Extract the [x, y] coordinate from the center of the cell holding the provided text.  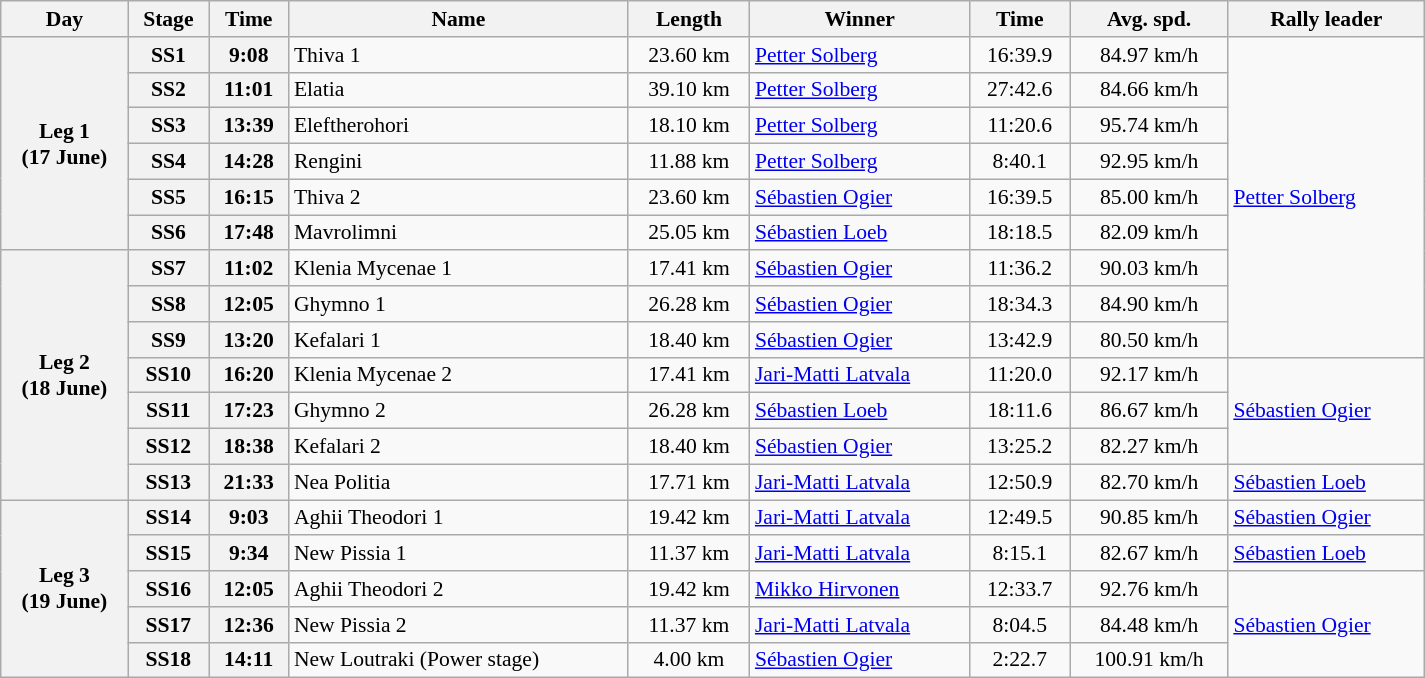
13:39 [248, 126]
21:33 [248, 482]
90.03 km/h [1149, 269]
16:20 [248, 375]
Leg 3(19 June) [64, 589]
Aghii Theodori 2 [458, 589]
SS14 [168, 518]
84.97 km/h [1149, 55]
8:15.1 [1020, 554]
17:48 [248, 233]
Rally leader [1326, 19]
SS2 [168, 90]
18:18.5 [1020, 233]
SS7 [168, 269]
SS18 [168, 660]
Rengini [458, 162]
Nea Politia [458, 482]
SS12 [168, 447]
Thiva 2 [458, 197]
18:38 [248, 447]
2:22.7 [1020, 660]
SS4 [168, 162]
SS8 [168, 304]
11:20.6 [1020, 126]
25.05 km [689, 233]
84.90 km/h [1149, 304]
80.50 km/h [1149, 340]
Elatia [458, 90]
17.71 km [689, 482]
86.67 km/h [1149, 411]
90.85 km/h [1149, 518]
18:11.6 [1020, 411]
SS16 [168, 589]
100.91 km/h [1149, 660]
SS1 [168, 55]
14:28 [248, 162]
Kefalari 1 [458, 340]
Kefalari 2 [458, 447]
Avg. spd. [1149, 19]
Leg 1(17 June) [64, 144]
92.76 km/h [1149, 589]
Length [689, 19]
9:08 [248, 55]
18:34.3 [1020, 304]
SS17 [168, 625]
Ghymno 2 [458, 411]
8:40.1 [1020, 162]
11:36.2 [1020, 269]
SS9 [168, 340]
11.88 km [689, 162]
9:03 [248, 518]
18.10 km [689, 126]
9:34 [248, 554]
82.67 km/h [1149, 554]
17:23 [248, 411]
Klenia Mycenae 1 [458, 269]
Mikko Hirvonen [860, 589]
13:20 [248, 340]
85.00 km/h [1149, 197]
SS6 [168, 233]
11:20.0 [1020, 375]
SS10 [168, 375]
92.17 km/h [1149, 375]
13:42.9 [1020, 340]
Ghymno 1 [458, 304]
12:36 [248, 625]
SS13 [168, 482]
84.48 km/h [1149, 625]
New Pissia 1 [458, 554]
Winner [860, 19]
Eleftherohori [458, 126]
12:49.5 [1020, 518]
95.74 km/h [1149, 126]
Aghii Theodori 1 [458, 518]
SS5 [168, 197]
New Pissia 2 [458, 625]
11:02 [248, 269]
SS15 [168, 554]
82.09 km/h [1149, 233]
11:01 [248, 90]
Leg 2(18 June) [64, 376]
92.95 km/h [1149, 162]
Day [64, 19]
14:11 [248, 660]
Name [458, 19]
16:39.9 [1020, 55]
16:15 [248, 197]
4.00 km [689, 660]
Klenia Mycenae 2 [458, 375]
82.70 km/h [1149, 482]
SS11 [168, 411]
82.27 km/h [1149, 447]
12:33.7 [1020, 589]
12:50.9 [1020, 482]
Thiva 1 [458, 55]
84.66 km/h [1149, 90]
8:04.5 [1020, 625]
27:42.6 [1020, 90]
New Loutraki (Power stage) [458, 660]
Mavrolimni [458, 233]
SS3 [168, 126]
13:25.2 [1020, 447]
39.10 km [689, 90]
Stage [168, 19]
16:39.5 [1020, 197]
